Find where the given text appears and provide that cell's center as (X, Y) coordinate. 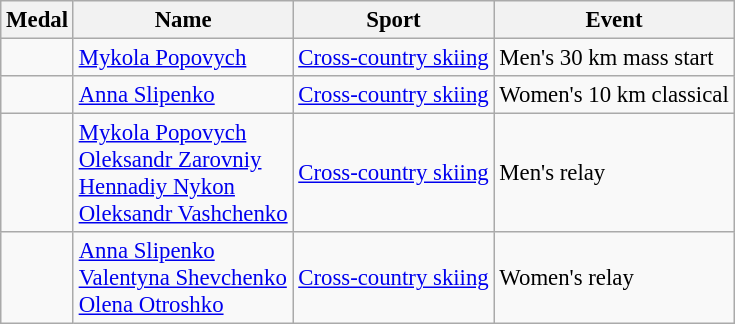
Women's 10 km classical (614, 95)
Mykola Popovych (183, 58)
Men's relay (614, 174)
Mykola PopovychOleksandr ZarovniyHennadiy NykonOleksandr Vashchenko (183, 174)
Men's 30 km mass start (614, 58)
Women's relay (614, 278)
Anna SlipenkoValentyna ShevchenkoOlena Otroshko (183, 278)
Name (183, 20)
Sport (394, 20)
Medal (38, 20)
Anna Slipenko (183, 95)
Event (614, 20)
